Scan for the cell matching the given text and deliver its (x, y) coordinate at center. 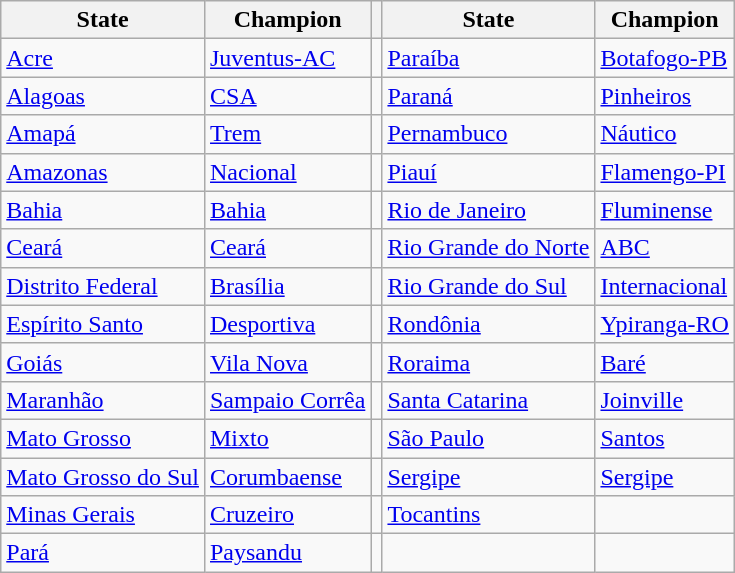
Paraná (488, 96)
Piauí (488, 172)
Santa Catarina (488, 400)
Tocantins (488, 515)
Cruzeiro (287, 515)
Baré (665, 362)
Mato Grosso (103, 438)
Paraíba (488, 58)
CSA (287, 96)
Rio Grande do Sul (488, 286)
Mixto (287, 438)
Internacional (665, 286)
Fluminense (665, 210)
Juventus-AC (287, 58)
Mato Grosso do Sul (103, 477)
Pará (103, 553)
Desportiva (287, 324)
Trem (287, 134)
Ypiranga-RO (665, 324)
Amapá (103, 134)
Minas Gerais (103, 515)
Maranhão (103, 400)
São Paulo (488, 438)
Santos (665, 438)
Botafogo-PB (665, 58)
Joinville (665, 400)
Corumbaense (287, 477)
Brasília (287, 286)
Distrito Federal (103, 286)
Rio de Janeiro (488, 210)
Pinheiros (665, 96)
Amazonas (103, 172)
Acre (103, 58)
Nacional (287, 172)
Paysandu (287, 553)
Flamengo-PI (665, 172)
Goiás (103, 362)
Rio Grande do Norte (488, 248)
Vila Nova (287, 362)
Rondônia (488, 324)
Pernambuco (488, 134)
ABC (665, 248)
Náutico (665, 134)
Alagoas (103, 96)
Sampaio Corrêa (287, 400)
Roraima (488, 362)
Espírito Santo (103, 324)
